Return the (X, Y) coordinate for the center point of the cell that contains the specified text.  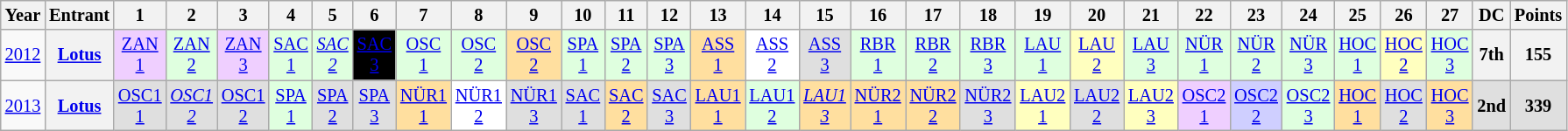
8 (478, 15)
NÜR12 (478, 106)
2nd (1491, 106)
7 (424, 15)
LAU2 (1097, 55)
339 (1538, 106)
22 (1204, 15)
Year (23, 15)
LAU22 (1097, 106)
OSC22 (1256, 106)
16 (878, 15)
LAU13 (824, 106)
OSC11 (140, 106)
NÜR3 (1309, 55)
17 (934, 15)
26 (1403, 15)
14 (772, 15)
4 (291, 15)
20 (1097, 15)
LAU12 (772, 106)
ZAN2 (191, 55)
24 (1309, 15)
11 (625, 15)
LAU3 (1151, 55)
ASS2 (772, 55)
LAU11 (718, 106)
25 (1358, 15)
9 (534, 15)
DC (1491, 15)
155 (1538, 55)
12 (669, 15)
LAU21 (1042, 106)
OSC21 (1204, 106)
21 (1151, 15)
RBR3 (988, 55)
1 (140, 15)
2013 (23, 106)
18 (988, 15)
13 (718, 15)
ZAN1 (140, 55)
15 (824, 15)
NÜR2 (1256, 55)
10 (583, 15)
3 (244, 15)
Points (1538, 15)
2 (191, 15)
27 (1451, 15)
NÜR23 (988, 106)
7th (1491, 55)
6 (375, 15)
19 (1042, 15)
LAU1 (1042, 55)
2012 (23, 55)
OSC1 (424, 55)
ASS3 (824, 55)
NÜR22 (934, 106)
RBR2 (934, 55)
NÜR11 (424, 106)
NÜR21 (878, 106)
23 (1256, 15)
NÜR1 (1204, 55)
5 (333, 15)
NÜR13 (534, 106)
ASS1 (718, 55)
LAU23 (1151, 106)
Entrant (79, 15)
RBR1 (878, 55)
OSC23 (1309, 106)
ZAN3 (244, 55)
